Detect which cell encompasses the target text, then output its (X, Y) center coordinate. 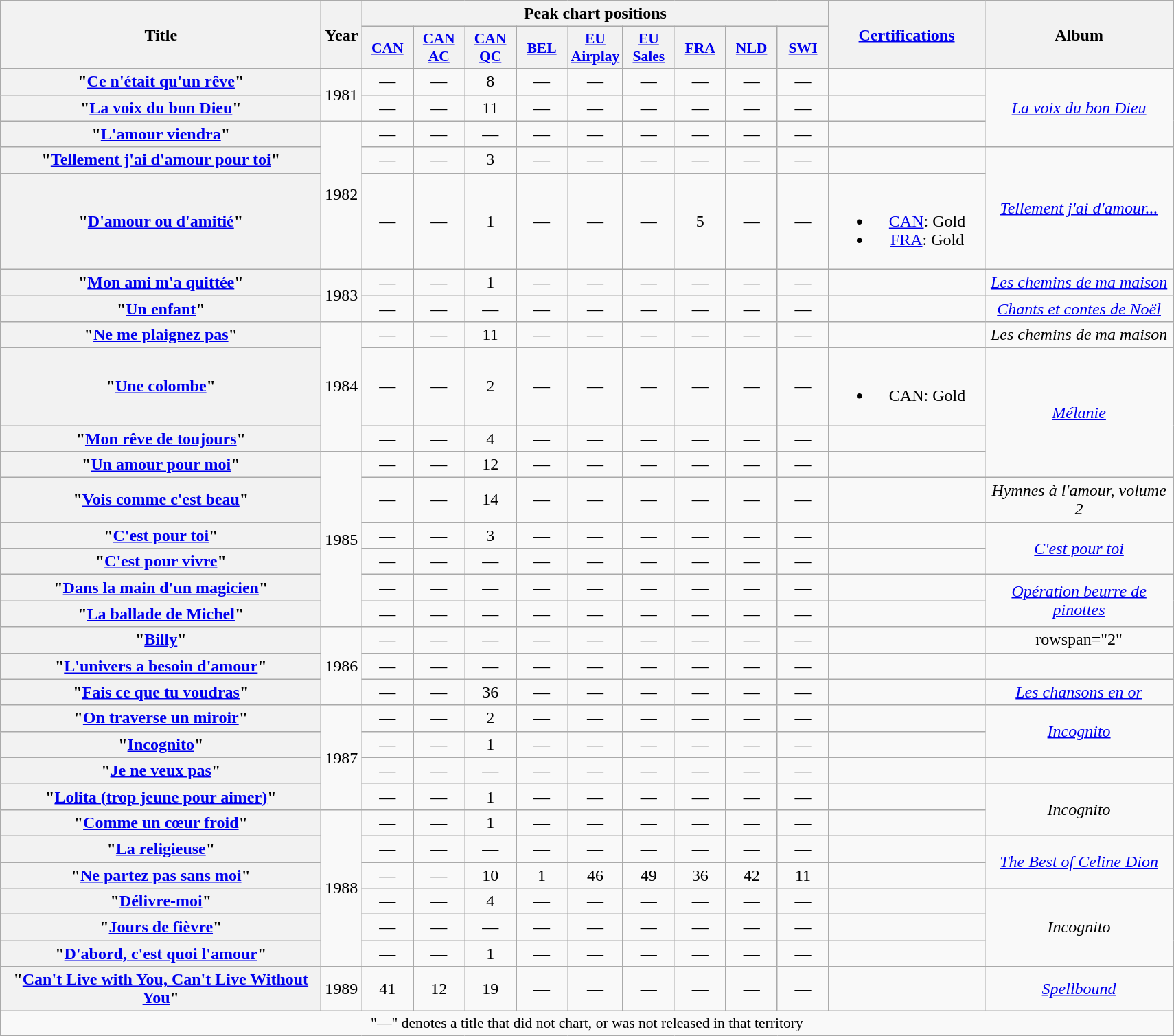
rowspan="2" (1079, 640)
"Mon ami m'a quittée" (161, 282)
8 (490, 82)
The Best of Celine Dion (1079, 862)
46 (595, 875)
"D'amour ou d'amitié" (161, 221)
"D'abord, c'est quoi l'amour" (161, 954)
"La voix du bon Dieu" (161, 108)
1984 (342, 386)
1986 (342, 666)
"Je ne veux pas" (161, 770)
EUSales (648, 48)
CANQC (490, 48)
Album (1079, 34)
"Lolita (trop jeune pour aimer)" (161, 796)
La voix du bon Dieu (1079, 108)
Spellbound (1079, 989)
"—" denotes a title that did not chart, or was not released in that territory (587, 1024)
"Incognito" (161, 744)
C'est pour toi (1079, 549)
NLD (751, 48)
"Ce n'était qu'un rêve" (161, 82)
Peak chart positions (595, 14)
CAN: GoldFRA: Gold (906, 221)
"Tellement j'ai d'amour pour toi" (161, 160)
"Dans la main d'un magicien" (161, 588)
"Ne me plaignez pas" (161, 334)
"C'est pour vivre" (161, 562)
SWI (803, 48)
BEL (542, 48)
Tellement j'ai d'amour... (1079, 208)
"Délivre-moi" (161, 901)
Title (161, 34)
1989 (342, 989)
42 (751, 875)
Opération beurre de pinottes (1079, 601)
Year (342, 34)
Chants et contes de Noël (1079, 308)
1982 (342, 195)
1985 (342, 540)
"La religieuse" (161, 849)
"Un enfant" (161, 308)
"L'amour viendra" (161, 134)
Mélanie (1079, 412)
1981 (342, 95)
"Mon rêve de toujours" (161, 439)
"Jours de fièvre" (161, 928)
"Une colombe" (161, 386)
1987 (342, 757)
"L'univers a besoin d'amour" (161, 666)
"C'est pour toi" (161, 536)
CANAC (439, 48)
FRA (700, 48)
"La ballade de Michel" (161, 614)
"Billy" (161, 640)
Certifications (906, 34)
CAN (387, 48)
14 (490, 500)
Hymnes à l'amour, volume 2 (1079, 500)
10 (490, 875)
"Un amour pour moi" (161, 465)
"Fais ce que tu voudras" (161, 692)
19 (490, 989)
CAN: Gold (906, 386)
"Can't Live with You, Can't Live Without You" (161, 989)
5 (700, 221)
49 (648, 875)
"Vois comme c'est beau" (161, 500)
Les chansons en or (1079, 692)
1988 (342, 888)
EUAirplay (595, 48)
"Ne partez pas sans moi" (161, 875)
"Comme un cœur froid" (161, 822)
1983 (342, 295)
41 (387, 989)
"On traverse un miroir" (161, 718)
